Return the (X, Y) coordinate for the center point of the cell that contains the specified text.  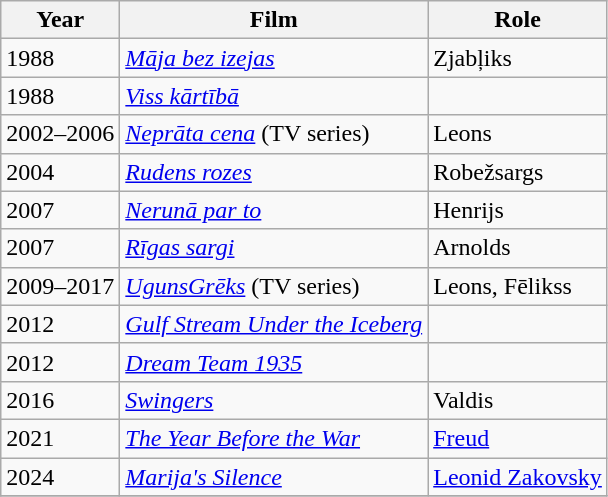
Leons (518, 134)
Viss kārtībā (274, 96)
Nerunā par to (274, 210)
2004 (60, 172)
Marija's Silence (274, 477)
Role (518, 20)
Dream Team 1935 (274, 362)
Neprāta cena (TV series) (274, 134)
Film (274, 20)
Leons, Fēlikss (518, 286)
2024 (60, 477)
Henrijs (518, 210)
UgunsGrēks (TV series) (274, 286)
2002–2006 (60, 134)
2016 (60, 400)
2009–2017 (60, 286)
Swingers (274, 400)
Zjabļiks (518, 58)
Rudens rozes (274, 172)
Gulf Stream Under the Iceberg (274, 324)
Rīgas sargi (274, 248)
2021 (60, 438)
Robežsargs (518, 172)
Māja bez izejas (274, 58)
Year (60, 20)
Freud (518, 438)
The Year Before the War (274, 438)
Arnolds (518, 248)
Leonid Zakovsky (518, 477)
Valdis (518, 400)
